Pinpoint the cell where the given text exists, returning its [X, Y] midpoint coordinate. 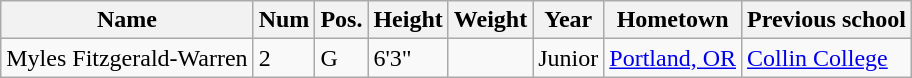
Height [408, 20]
Portland, OR [673, 58]
Num [284, 20]
Hometown [673, 20]
Pos. [342, 20]
6'3" [408, 58]
2 [284, 58]
Junior [568, 58]
Name [127, 20]
Previous school [827, 20]
Weight [490, 20]
Year [568, 20]
Collin College [827, 58]
G [342, 58]
Myles Fitzgerald-Warren [127, 58]
